Locate the cell with the specified text and output its [X, Y] center coordinate. 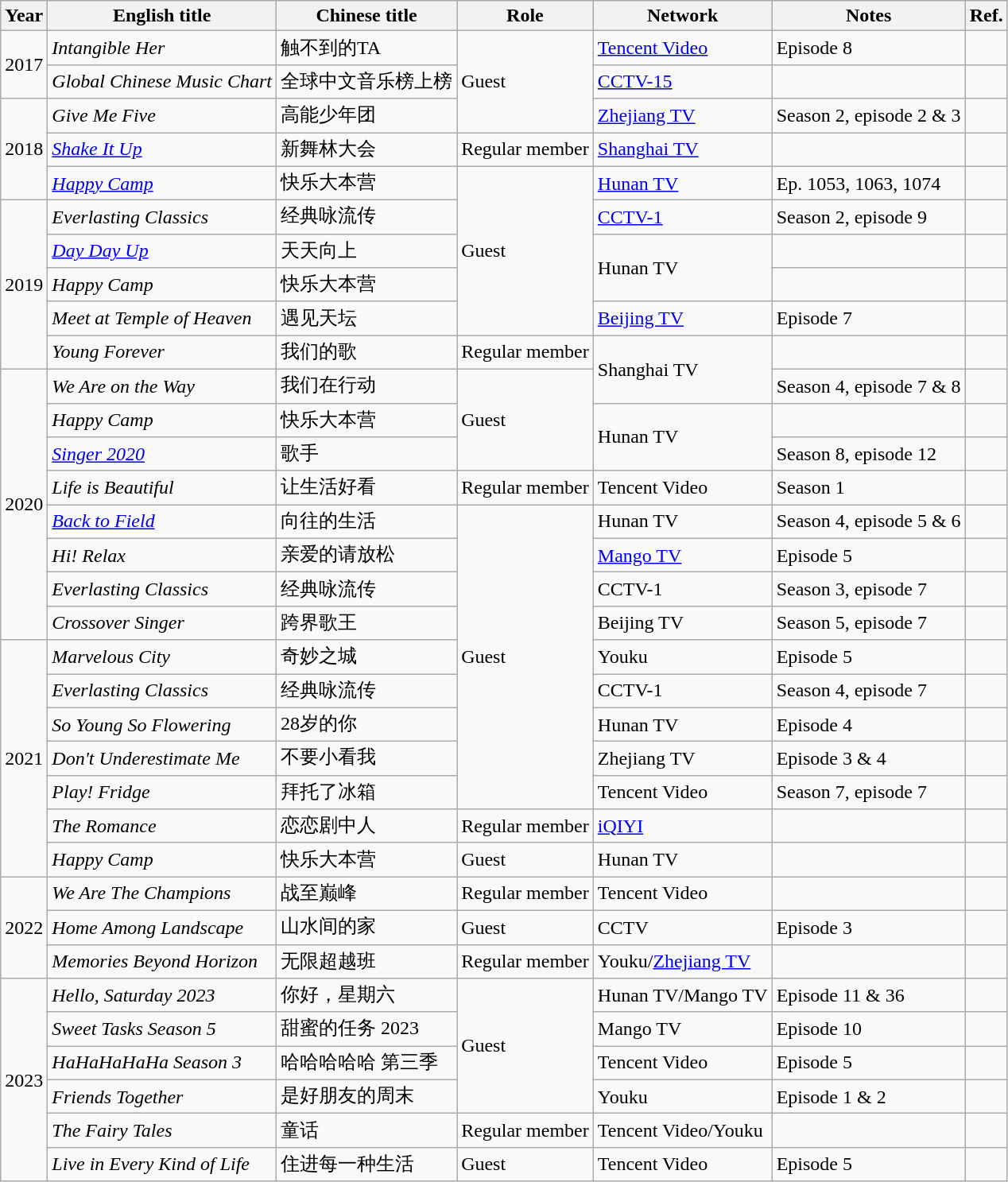
Young Forever [162, 353]
Intangible Her [162, 48]
全球中文音乐榜上榜 [367, 81]
恋恋剧中人 [367, 827]
2018 [24, 149]
Tencent Video/Youku [682, 1130]
2023 [24, 1079]
2022 [24, 928]
Don't Underestimate Me [162, 758]
Shake It Up [162, 149]
Season 4, episode 5 & 6 [868, 521]
Season 4, episode 7 & 8 [868, 386]
We Are The Champions [162, 893]
触不到的TA [367, 48]
我们在行动 [367, 386]
Notes [868, 16]
Live in Every Kind of Life [162, 1164]
28岁的你 [367, 725]
是好朋友的周末 [367, 1097]
无限超越班 [367, 962]
2017 [24, 65]
Episode 3 & 4 [868, 758]
CCTV [682, 927]
甜蜜的任务 2023 [367, 1029]
Singer 2020 [162, 455]
Role [525, 16]
住进每一种生活 [367, 1164]
Meet at Temple of Heaven [162, 318]
CCTV-15 [682, 81]
我们的歌 [367, 353]
Season 5, episode 7 [868, 623]
Chinese title [367, 16]
Episode 11 & 36 [868, 995]
让生活好看 [367, 488]
Life is Beautiful [162, 488]
奇妙之城 [367, 657]
Crossover Singer [162, 623]
Give Me Five [162, 116]
山水间的家 [367, 927]
Hi! Relax [162, 555]
English title [162, 16]
新舞林大会 [367, 149]
哈哈哈哈哈 第三季 [367, 1064]
Play! Fridge [162, 792]
战至巅峰 [367, 893]
天天向上 [367, 251]
Marvelous City [162, 657]
The Romance [162, 827]
不要小看我 [367, 758]
向往的生活 [367, 521]
Episode 1 & 2 [868, 1097]
Episode 4 [868, 725]
Global Chinese Music Chart [162, 81]
iQIYI [682, 827]
Season 3, episode 7 [868, 590]
高能少年团 [367, 116]
Year [24, 16]
Season 7, episode 7 [868, 792]
So Young So Flowering [162, 725]
Network [682, 16]
Season 2, episode 9 [868, 218]
Episode 8 [868, 48]
Season 1 [868, 488]
Home Among Landscape [162, 927]
遇见天坛 [367, 318]
歌手 [367, 455]
2020 [24, 504]
Day Day Up [162, 251]
跨界歌王 [367, 623]
Season 4, episode 7 [868, 692]
Episode 10 [868, 1029]
Hunan TV/Mango TV [682, 995]
亲爱的请放松 [367, 555]
2021 [24, 758]
Episode 7 [868, 318]
We Are on the Way [162, 386]
Friends Together [162, 1097]
Episode 3 [868, 927]
HaHaHaHaHa Season 3 [162, 1064]
Back to Field [162, 521]
Season 2, episode 2 & 3 [868, 116]
拜托了冰箱 [367, 792]
Hello, Saturday 2023 [162, 995]
Sweet Tasks Season 5 [162, 1029]
Ref. [986, 16]
童话 [367, 1130]
Youku/Zhejiang TV [682, 962]
2019 [24, 285]
Season 8, episode 12 [868, 455]
你好，星期六 [367, 995]
Ep. 1053, 1063, 1074 [868, 183]
The Fairy Tales [162, 1130]
Memories Beyond Horizon [162, 962]
